Output the [X, Y] coordinate of the center of the cell containing the given text.  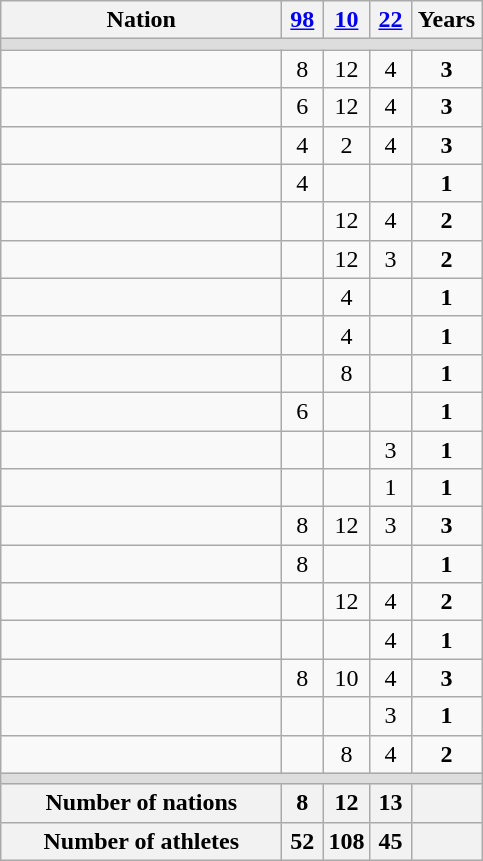
Number of nations [142, 803]
108 [346, 841]
Nation [142, 20]
Number of athletes [142, 841]
13 [390, 803]
52 [302, 841]
Years [446, 20]
22 [390, 20]
98 [302, 20]
45 [390, 841]
